Output the (X, Y) coordinate of the center of the cell containing the given text.  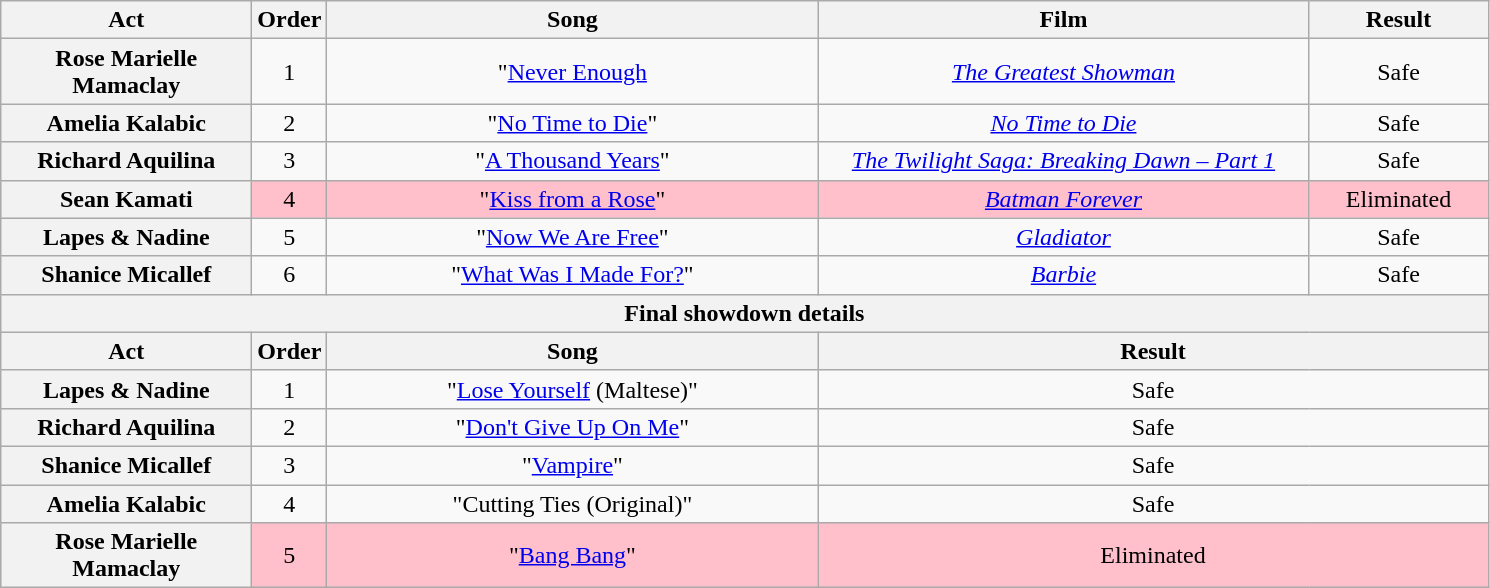
6 (290, 275)
"Lose Yourself (Maltese)" (572, 389)
Barbie (1064, 275)
"Don't Give Up On Me" (572, 427)
Sean Kamati (126, 199)
"Never Enough (572, 72)
"A Thousand Years" (572, 161)
No Time to Die (1064, 123)
"Kiss from a Rose" (572, 199)
"What Was I Made For?" (572, 275)
Final showdown details (744, 313)
"No Time to Die" (572, 123)
Film (1064, 20)
"Cutting Ties (Original)" (572, 503)
"Now We Are Free" (572, 237)
Batman Forever (1064, 199)
The Greatest Showman (1064, 72)
"Bang Bang" (572, 556)
The Twilight Saga: Breaking Dawn – Part 1 (1064, 161)
Gladiator (1064, 237)
"Vampire" (572, 465)
